Output the (X, Y) coordinate of the center of the cell containing the given text.  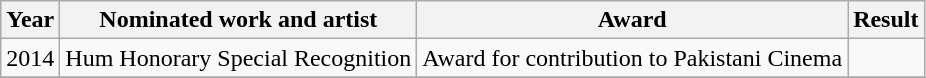
Year (30, 20)
2014 (30, 58)
Nominated work and artist (238, 20)
Award for contribution to Pakistani Cinema (632, 58)
Result (886, 20)
Award (632, 20)
Hum Honorary Special Recognition (238, 58)
